Return the [x, y] coordinate for the center point of the cell that contains the specified text.  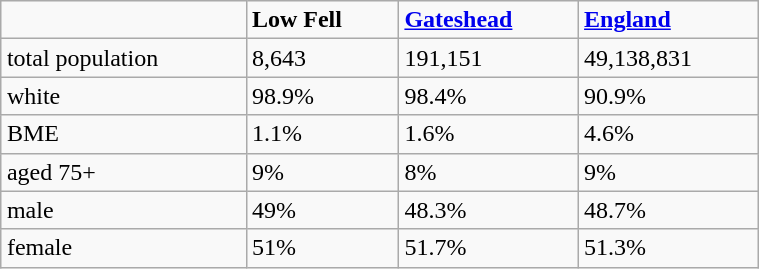
1.1% [322, 134]
Low Fell [322, 20]
male [124, 210]
48.3% [489, 210]
49,138,831 [669, 58]
1.6% [489, 134]
48.7% [669, 210]
white [124, 96]
aged 75+ [124, 172]
8,643 [322, 58]
4.6% [669, 134]
England [669, 20]
51.7% [489, 248]
51% [322, 248]
BME [124, 134]
51.3% [669, 248]
49% [322, 210]
90.9% [669, 96]
98.4% [489, 96]
female [124, 248]
Gateshead [489, 20]
total population [124, 58]
8% [489, 172]
98.9% [322, 96]
191,151 [489, 58]
